Output the (x, y) coordinate of the center of the cell containing the given text.  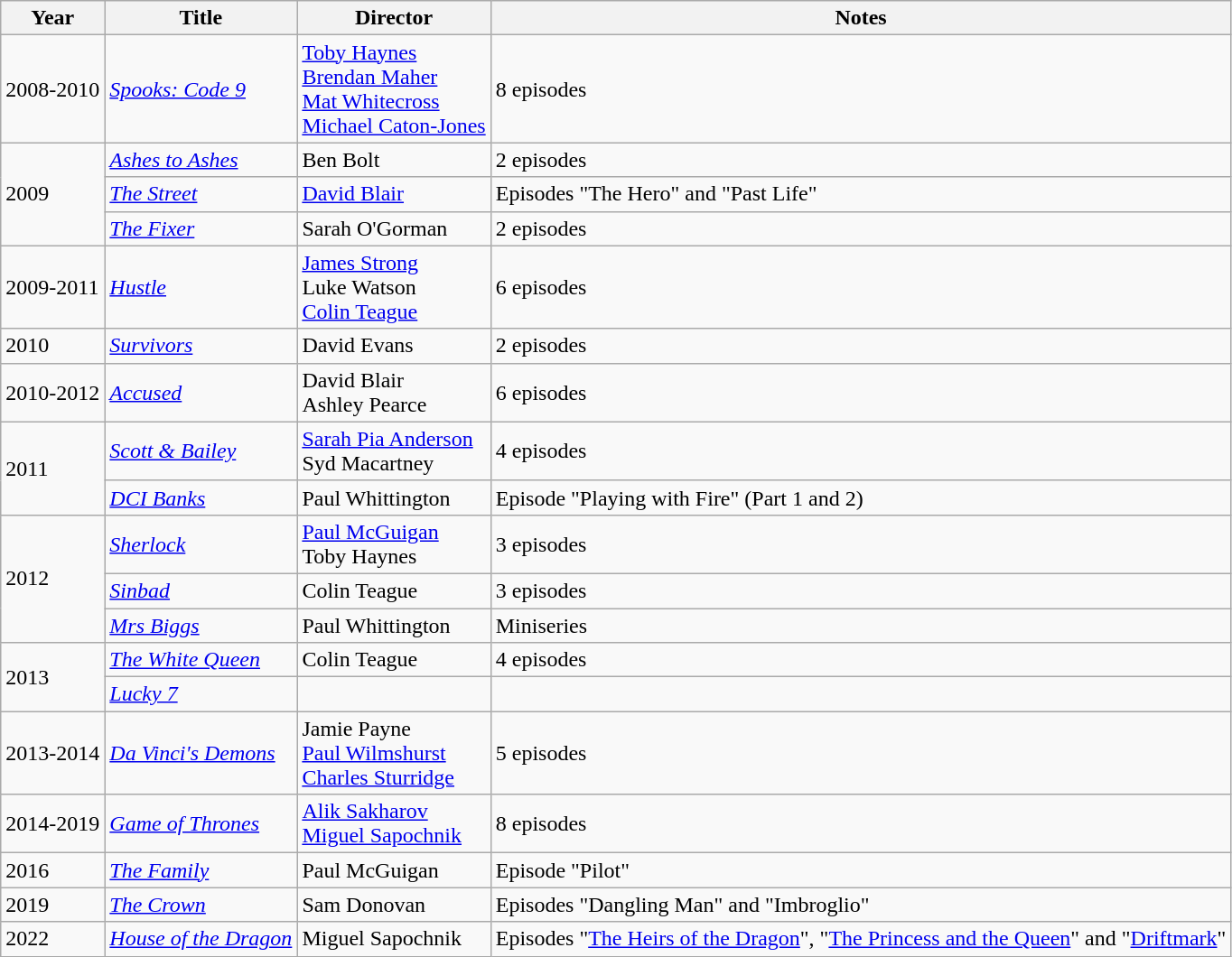
2009-2011 (52, 287)
Miniseries (861, 626)
Da Vinci's Demons (201, 753)
Paul McGuigan (394, 870)
The Fixer (201, 228)
The Family (201, 870)
Notes (861, 18)
Year (52, 18)
Lucky 7 (201, 694)
Miguel Sapochnik (394, 939)
2013-2014 (52, 753)
2016 (52, 870)
Episodes "The Heirs of the Dragon", "The Princess and the Queen" and "Driftmark" (861, 939)
The Street (201, 194)
Spooks: Code 9 (201, 88)
James StrongLuke WatsonColin Teague (394, 287)
Jamie PaynePaul WilmshurstCharles Sturridge (394, 753)
Sinbad (201, 590)
Accused (201, 392)
David BlairAshley Pearce (394, 392)
2013 (52, 677)
2010-2012 (52, 392)
2008-2010 (52, 88)
Episode "Pilot" (861, 870)
2022 (52, 939)
Episode "Playing with Fire" (Part 1 and 2) (861, 497)
Sarah Pia AndersonSyd Macartney (394, 451)
The White Queen (201, 660)
David Evans (394, 346)
Scott & Bailey (201, 451)
Director (394, 18)
Paul McGuiganToby Haynes (394, 544)
Alik SakharovMiguel Sapochnik (394, 823)
Episodes "Dangling Man" and "Imbroglio" (861, 905)
Sam Donovan (394, 905)
2012 (52, 578)
House of the Dragon (201, 939)
DCI Banks (201, 497)
David Blair (394, 194)
2009 (52, 194)
Toby HaynesBrendan MaherMat WhitecrossMichael Caton-Jones (394, 88)
2011 (52, 468)
Title (201, 18)
Sherlock (201, 544)
Mrs Biggs (201, 626)
Hustle (201, 287)
Episodes "The Hero" and "Past Life" (861, 194)
2014-2019 (52, 823)
Sarah O'Gorman (394, 228)
Game of Thrones (201, 823)
Ashes to Ashes (201, 160)
Ben Bolt (394, 160)
Survivors (201, 346)
5 episodes (861, 753)
2010 (52, 346)
The Crown (201, 905)
2019 (52, 905)
